Return the (x, y) coordinate for the center point of the cell that contains the specified text.  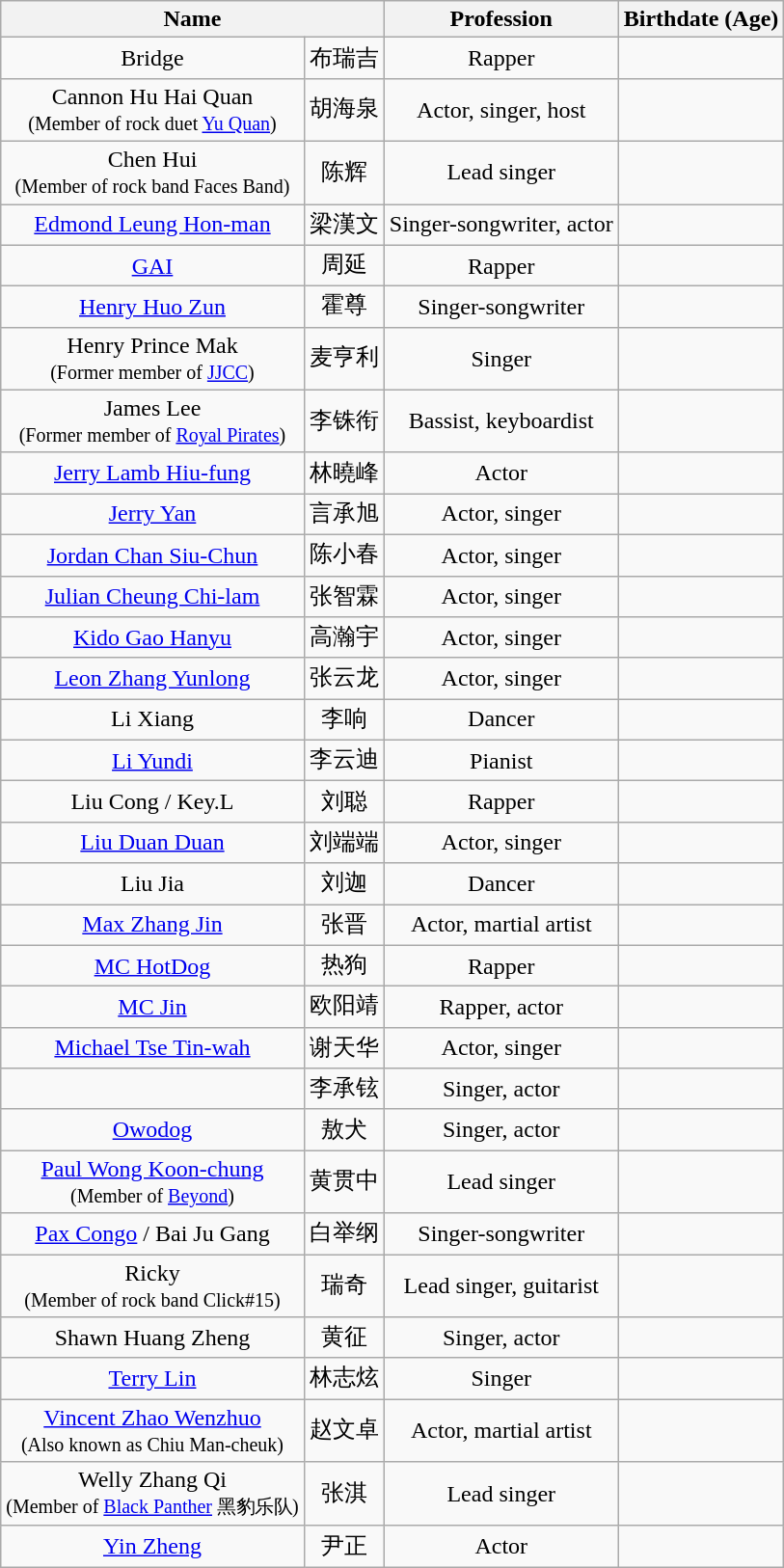
Jerry Yan (152, 515)
李承铉 (343, 1090)
刘端端 (343, 843)
James Lee(Former member of Royal Pirates) (152, 420)
Shawn Huang Zheng (152, 1338)
赵文卓 (343, 1431)
陈辉 (343, 172)
Owodog (152, 1130)
Jordan Chan Siu-Chun (152, 555)
Vincent Zhao Wenzhuo(Also known as Chiu Man-cheuk) (152, 1431)
Henry Prince Mak(Former member of JJCC) (152, 359)
Welly Zhang Qi(Member of Black Panther 黑豹乐队) (152, 1495)
Ricky(Member of rock band Click#15) (152, 1284)
黄征 (343, 1338)
Yin Zheng (152, 1547)
李铢衔 (343, 420)
Pax Congo / Bai Ju Gang (152, 1234)
Li Yundi (152, 760)
Birthdate (Age) (701, 19)
Leon Zhang Yunlong (152, 679)
李云迪 (343, 760)
Henry Huo Zun (152, 307)
Liu Cong / Key.L (152, 802)
Lead singer, guitarist (501, 1284)
Julian Cheung Chi-lam (152, 596)
Bassist, keyboardist (501, 420)
言承旭 (343, 515)
MC Jin (152, 1007)
Li Xiang (152, 719)
陈小春 (343, 555)
Rapper, actor (501, 1007)
Liu Jia (152, 883)
欧阳靖 (343, 1007)
林曉峰 (343, 473)
敖犬 (343, 1130)
Name (193, 19)
MC HotDog (152, 966)
白举纲 (343, 1234)
刘迦 (343, 883)
胡海泉 (343, 110)
Bridge (152, 58)
Actor, singer, host (501, 110)
Michael Tse Tin-wah (152, 1047)
瑞奇 (343, 1284)
Paul Wong Koon-chung(Member of Beyond) (152, 1182)
Liu Duan Duan (152, 843)
刘聪 (343, 802)
高瀚宇 (343, 638)
麦亨利 (343, 359)
Pianist (501, 760)
Jerry Lamb Hiu-fung (152, 473)
黄贯中 (343, 1182)
张智霖 (343, 596)
GAI (152, 266)
张淇 (343, 1495)
李响 (343, 719)
Chen Hui(Member of rock band Faces Band) (152, 172)
周延 (343, 266)
张晋 (343, 926)
热狗 (343, 966)
Cannon Hu Hai Quan(Member of rock duet Yu Quan) (152, 110)
谢天华 (343, 1047)
布瑞吉 (343, 58)
霍尊 (343, 307)
Singer-songwriter, actor (501, 226)
梁漢文 (343, 226)
Max Zhang Jin (152, 926)
Terry Lin (152, 1379)
Profession (501, 19)
林志炫 (343, 1379)
Kido Gao Hanyu (152, 638)
Edmond Leung Hon-man (152, 226)
尹正 (343, 1547)
张云龙 (343, 679)
